Output the (X, Y) coordinate of the center of the cell containing the given text.  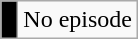
No episode (78, 20)
